Return (x, y) of the center of cell containing provided text 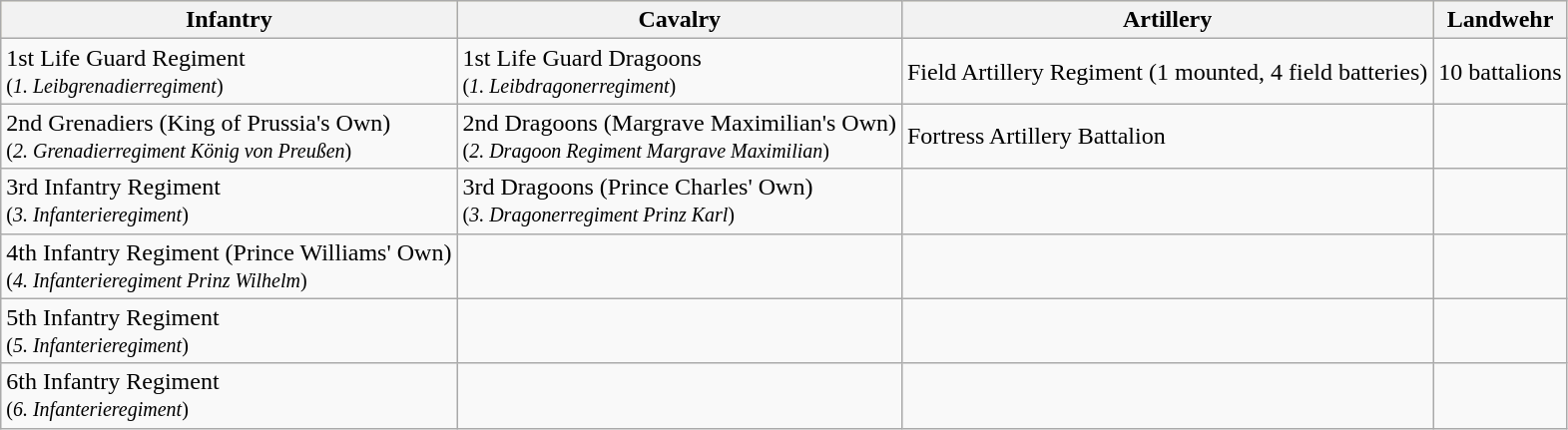
1st Life Guard Dragoons(1. Leibdragonerregiment) (680, 72)
Fortress Artillery Battalion (1167, 136)
Landwehr (1500, 20)
3rd Infantry Regiment(3. Infanterieregiment) (230, 202)
5th Infantry Regiment(5. Infanterieregiment) (230, 331)
2nd Grenadiers (King of Prussia's Own)(2. Grenadierregiment König von Preußen) (230, 136)
6th Infantry Regiment(6. Infanterieregiment) (230, 395)
10 battalions (1500, 72)
3rd Dragoons (Prince Charles' Own)(3. Dragonerregiment Prinz Karl) (680, 202)
Cavalry (680, 20)
Artillery (1167, 20)
1st Life Guard Regiment(1. Leibgrenadierregiment) (230, 72)
Infantry (230, 20)
2nd Dragoons (Margrave Maximilian's Own)(2. Dragoon Regiment Margrave Maximilian) (680, 136)
4th Infantry Regiment (Prince Williams' Own)(4. Infanterieregiment Prinz Wilhelm) (230, 265)
Field Artillery Regiment (1 mounted, 4 field batteries) (1167, 72)
